Determine the [X, Y] coordinate at the center of the cell enclosing the given text.  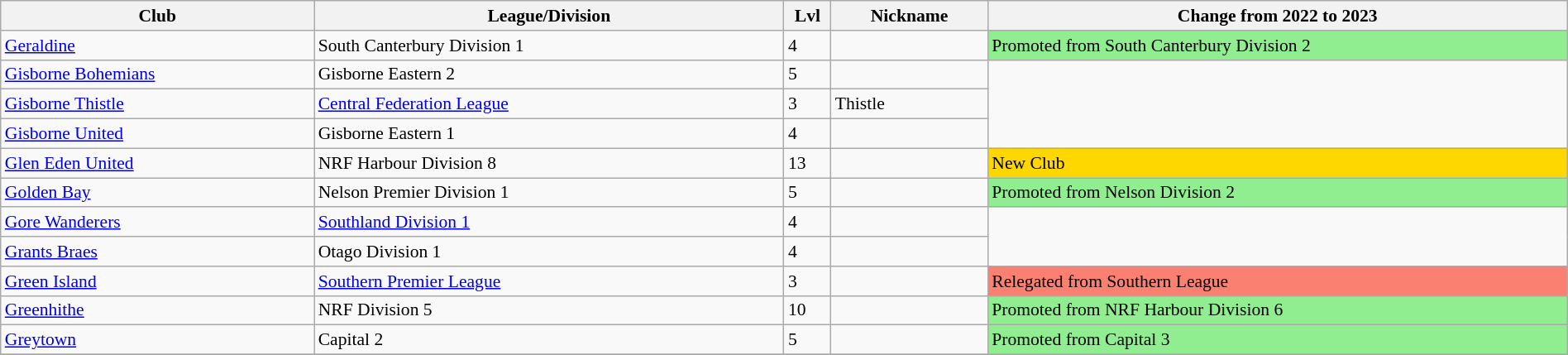
Promoted from NRF Harbour Division 6 [1277, 310]
Grants Braes [157, 252]
Gore Wanderers [157, 223]
Gisborne Eastern 2 [549, 74]
Nickname [910, 16]
Southland Division 1 [549, 223]
Central Federation League [549, 104]
Green Island [157, 281]
Gisborne United [157, 134]
Relegated from Southern League [1277, 281]
New Club [1277, 163]
13 [807, 163]
Gisborne Eastern 1 [549, 134]
10 [807, 310]
Promoted from Nelson Division 2 [1277, 193]
Lvl [807, 16]
Glen Eden United [157, 163]
South Canterbury Division 1 [549, 46]
Otago Division 1 [549, 252]
Nelson Premier Division 1 [549, 193]
Capital 2 [549, 340]
Gisborne Bohemians [157, 74]
NRF Division 5 [549, 310]
Geraldine [157, 46]
League/Division [549, 16]
Southern Premier League [549, 281]
Gisborne Thistle [157, 104]
Greenhithe [157, 310]
Golden Bay [157, 193]
Promoted from Capital 3 [1277, 340]
Thistle [910, 104]
Change from 2022 to 2023 [1277, 16]
Club [157, 16]
Greytown [157, 340]
NRF Harbour Division 8 [549, 163]
Promoted from South Canterbury Division 2 [1277, 46]
